Return the (x, y) coordinate for the center point of the cell that contains the specified text.  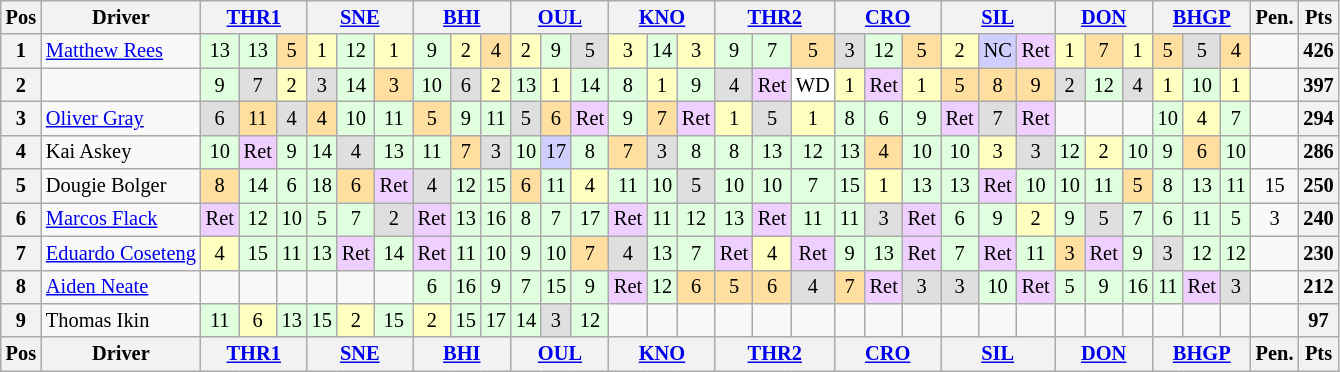
Thomas Ikin (121, 320)
Dougie Bolger (121, 186)
294 (1318, 118)
Aiden Neate (121, 287)
18 (322, 186)
230 (1318, 253)
240 (1318, 219)
286 (1318, 152)
97 (1318, 320)
Marcos Flack (121, 219)
397 (1318, 85)
WD (813, 85)
Kai Askey (121, 152)
Eduardo Coseteng (121, 253)
212 (1318, 287)
NC (998, 51)
250 (1318, 186)
426 (1318, 51)
Oliver Gray (121, 118)
Matthew Rees (121, 51)
